Detect which cell encompasses the target text, then output its (x, y) center coordinate. 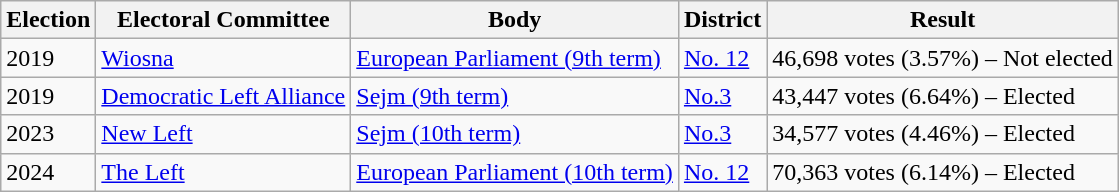
Sejm (9th term) (515, 96)
European Parliament (9th term) (515, 58)
The Left (224, 172)
70,363 votes (6.14%) – Elected (943, 172)
Sejm (10th term) (515, 134)
District (722, 20)
European Parliament (10th term) (515, 172)
Election (48, 20)
Democratic Left Alliance (224, 96)
Electoral Committee (224, 20)
Wiosna (224, 58)
2024 (48, 172)
34,577 votes (4.46%) – Elected (943, 134)
43,447 votes (6.64%) – Elected (943, 96)
2023 (48, 134)
46,698 votes (3.57%) – Not elected (943, 58)
New Left (224, 134)
Result (943, 20)
Body (515, 20)
